For the text-containing cell, return its midpoint in [X, Y] coordinate format. 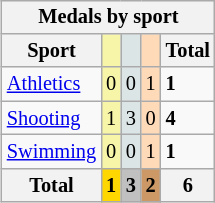
Athletics [52, 84]
4 [188, 118]
Swimming [52, 152]
Medals by sport [108, 17]
6 [188, 185]
Sport [52, 51]
Shooting [52, 118]
2 [151, 185]
